Output the [x, y] coordinate of the center of the cell containing the given text.  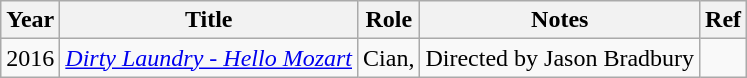
Year [30, 20]
Cian, [389, 58]
Title [209, 20]
Ref [724, 20]
Directed by Jason Bradbury [560, 58]
2016 [30, 58]
Dirty Laundry - Hello Mozart [209, 58]
Role [389, 20]
Notes [560, 20]
